For the text-containing cell, return its midpoint in [X, Y] coordinate format. 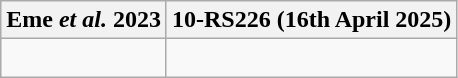
Eme et al. 2023 [84, 20]
10-RS226 (16th April 2025) [311, 20]
